Scan for the cell matching the given text and deliver its [X, Y] coordinate at center. 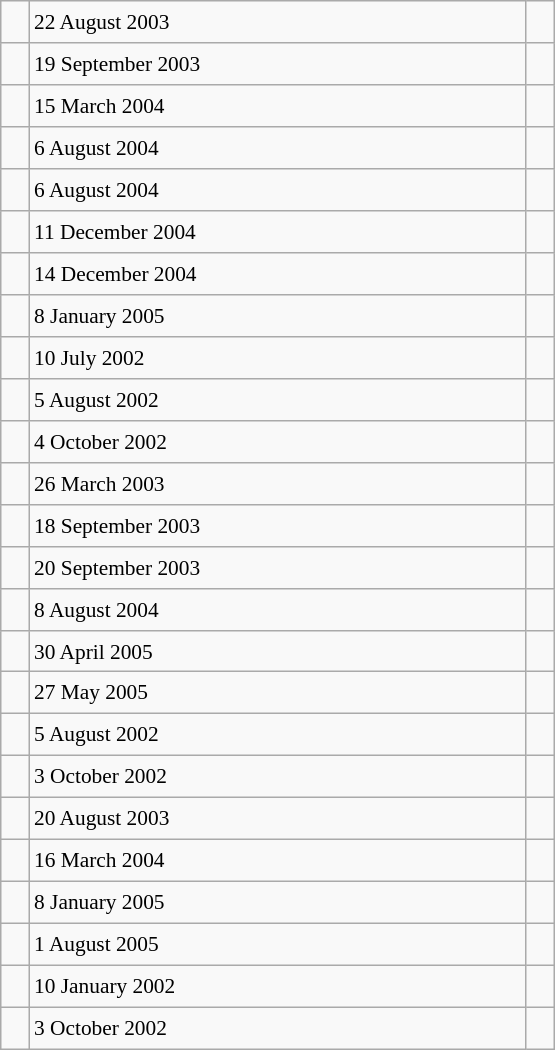
8 August 2004 [278, 609]
1 August 2005 [278, 945]
30 April 2005 [278, 651]
20 September 2003 [278, 567]
10 July 2002 [278, 358]
10 January 2002 [278, 986]
27 May 2005 [278, 693]
11 December 2004 [278, 232]
14 December 2004 [278, 274]
15 March 2004 [278, 106]
4 October 2002 [278, 441]
16 March 2004 [278, 861]
19 September 2003 [278, 64]
22 August 2003 [278, 22]
20 August 2003 [278, 819]
26 March 2003 [278, 483]
18 September 2003 [278, 525]
